Search for the cell housing the specified text and yield its [x, y] center coordinate. 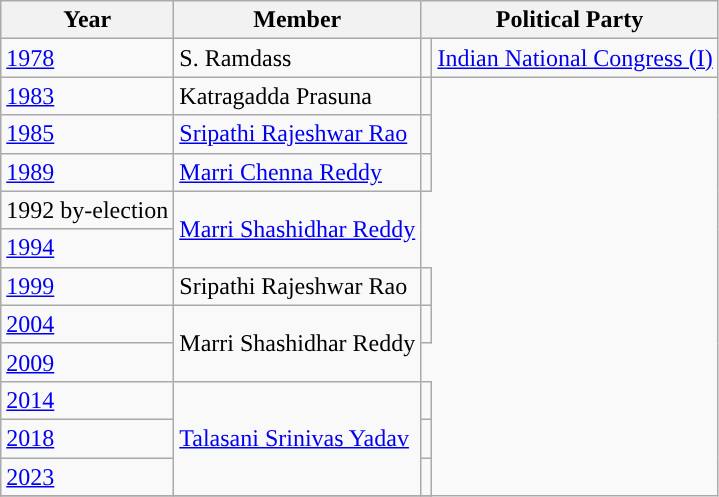
Indian National Congress (I) [575, 58]
Marri Chenna Reddy [298, 172]
1992 by-election [88, 210]
1999 [88, 286]
Member [298, 20]
Talasani Srinivas Yadav [298, 438]
2009 [88, 362]
S. Ramdass [298, 58]
Year [88, 20]
Political Party [570, 20]
2004 [88, 324]
1983 [88, 96]
1985 [88, 134]
1978 [88, 58]
2014 [88, 400]
2018 [88, 438]
2023 [88, 477]
Katragadda Prasuna [298, 96]
1989 [88, 172]
1994 [88, 248]
